Output the [x, y] coordinate of the center of the cell containing the given text.  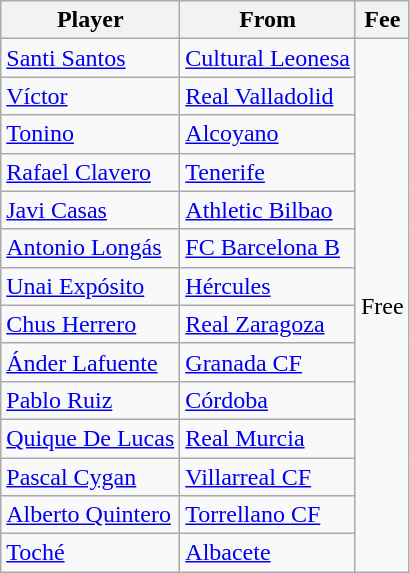
Alcoyano [268, 134]
Unai Expósito [90, 286]
Real Valladolid [268, 96]
Ánder Lafuente [90, 362]
Hércules [268, 286]
Torrellano CF [268, 515]
Antonio Longás [90, 248]
Córdoba [268, 400]
Villarreal CF [268, 477]
Granada CF [268, 362]
Tenerife [268, 172]
Chus Herrero [90, 324]
Athletic Bilbao [268, 210]
Javi Casas [90, 210]
Rafael Clavero [90, 172]
Quique De Lucas [90, 438]
Real Zaragoza [268, 324]
Tonino [90, 134]
Víctor [90, 96]
Santi Santos [90, 58]
Pablo Ruiz [90, 400]
Player [90, 20]
Alberto Quintero [90, 515]
Toché [90, 553]
Pascal Cygan [90, 477]
Albacete [268, 553]
Free [382, 306]
Cultural Leonesa [268, 58]
Fee [382, 20]
FC Barcelona B [268, 248]
Real Murcia [268, 438]
From [268, 20]
